Return [x, y] of the center of cell containing provided text 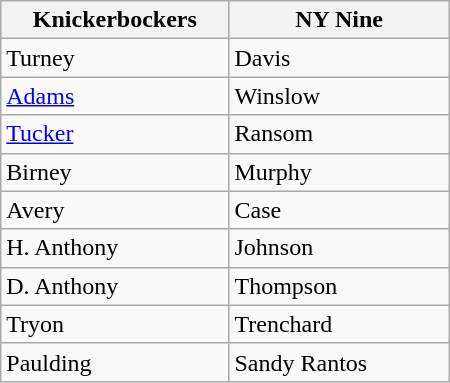
NY Nine [339, 20]
Ransom [339, 134]
Tryon [115, 324]
Turney [115, 58]
Knickerbockers [115, 20]
Adams [115, 96]
Johnson [339, 248]
Birney [115, 172]
Trenchard [339, 324]
Winslow [339, 96]
D. Anthony [115, 286]
Davis [339, 58]
Murphy [339, 172]
Paulding [115, 362]
Tucker [115, 134]
Thompson [339, 286]
H. Anthony [115, 248]
Case [339, 210]
Avery [115, 210]
Sandy Rantos [339, 362]
